Find where the given text appears and provide that cell's center as (X, Y) coordinate. 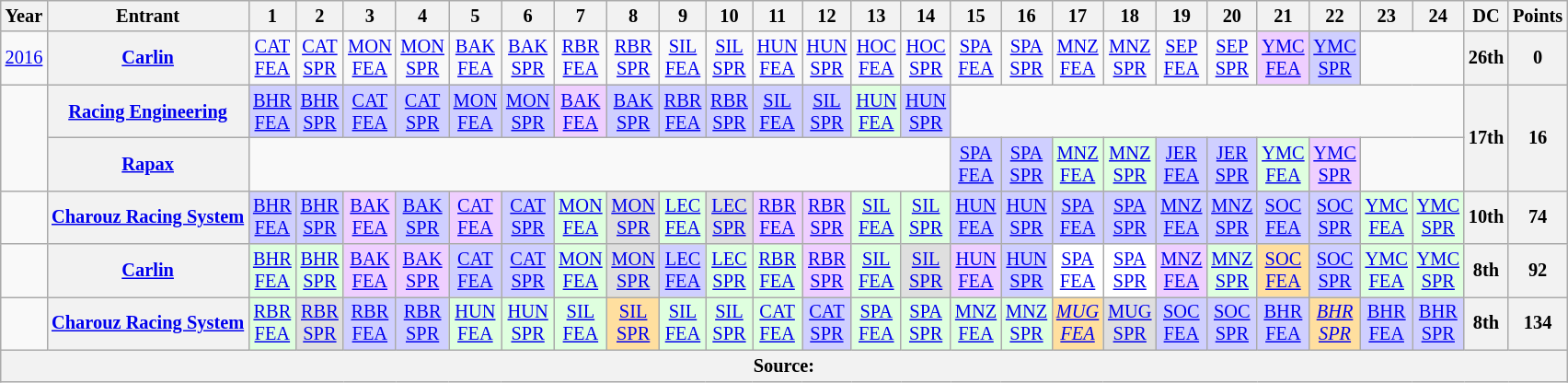
JERFEA (1182, 164)
15 (975, 16)
10 (729, 16)
74 (1538, 217)
20 (1231, 16)
92 (1538, 271)
DC (1486, 16)
1 (272, 16)
9 (683, 16)
17 (1078, 16)
Entrant (147, 16)
Racing Engineering (147, 111)
11 (778, 16)
JERSPR (1231, 164)
8 (633, 16)
10th (1486, 217)
6 (528, 16)
19 (1182, 16)
MUGSPR (1130, 323)
4 (421, 16)
SEPFEA (1182, 58)
HOCSPR (926, 58)
14 (926, 16)
0 (1538, 58)
7 (580, 16)
24 (1438, 16)
21 (1283, 16)
22 (1334, 16)
23 (1387, 16)
18 (1130, 16)
5 (475, 16)
2016 (24, 58)
Source: (784, 366)
17th (1486, 138)
Year (24, 16)
134 (1538, 323)
Rapax (147, 164)
12 (827, 16)
3 (370, 16)
26th (1486, 58)
HOCFEA (876, 58)
MUGFEA (1078, 323)
2 (320, 16)
SEPSPR (1231, 58)
Points (1538, 16)
13 (876, 16)
